Search for the cell housing the specified text and yield its (x, y) center coordinate. 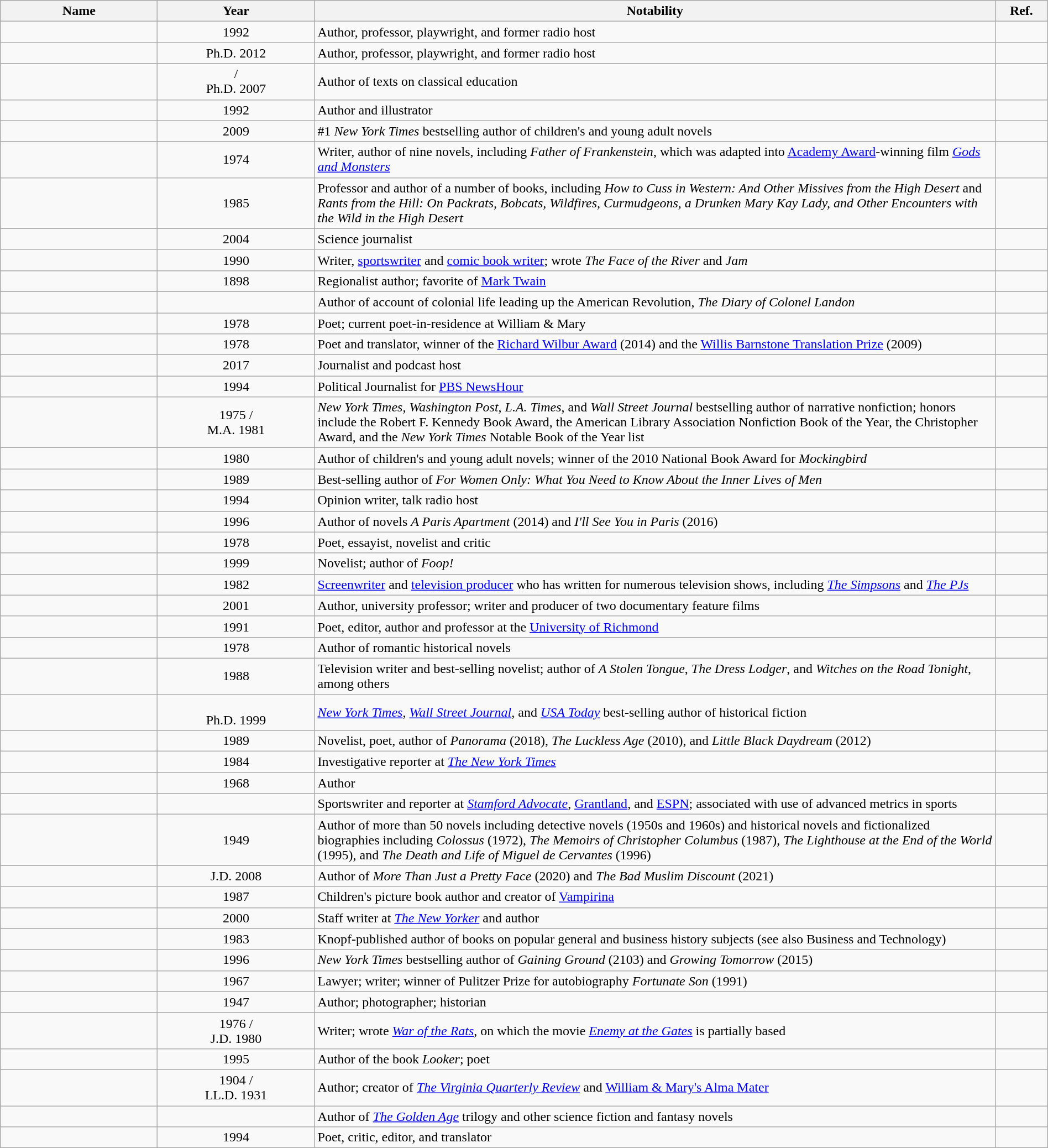
J.D. 2008 (236, 876)
1980 (236, 458)
Ref. (1021, 11)
Author, university professor; writer and producer of two documentary feature films (654, 606)
Author of More Than Just a Pretty Face (2020) and The Bad Muslim Discount (2021) (654, 876)
Author of texts on classical education (654, 82)
Children's picture book author and creator of Vampirina (654, 897)
Regionalist author; favorite of Mark Twain (654, 281)
Television writer and best-selling novelist; author of A Stolen Tongue, The Dress Lodger, and Witches on the Road Tonight, among others (654, 676)
2004 (236, 239)
Poet, essayist, novelist and critic (654, 542)
Staff writer at The New Yorker and author (654, 918)
Author and illustrator (654, 110)
Screenwriter and television producer who has written for numerous television shows, including The Simpsons and The PJs (654, 585)
1990 (236, 260)
1982 (236, 585)
1975 /M.A. 1981 (236, 422)
Author of the book Looker; poet (654, 1059)
#1 New York Times bestselling author of children's and young adult novels (654, 131)
Poet; current poet-in-residence at William & Mary (654, 323)
Opinion writer, talk radio host (654, 500)
2017 (236, 366)
Year (236, 11)
Author of novels A Paris Apartment (2014) and I'll See You in Paris (2016) (654, 521)
2000 (236, 918)
Ph.D. 1999 (236, 712)
1947 (236, 1002)
Knopf-published author of books on popular general and business history subjects (see also Business and Technology) (654, 939)
Author of account of colonial life leading up the American Revolution, The Diary of Colonel Landon (654, 302)
Journalist and podcast host (654, 366)
1991 (236, 627)
1988 (236, 676)
Writer; wrote War of the Rats, on which the movie Enemy at the Gates is partially based (654, 1031)
1968 (236, 783)
Investigative reporter at The New York Times (654, 762)
1984 (236, 762)
2009 (236, 131)
1949 (236, 840)
Author of children's and young adult novels; winner of the 2010 National Book Award for Mockingbird (654, 458)
Novelist; author of Foop! (654, 563)
1967 (236, 981)
Novelist, poet, author of Panorama (2018), The Luckless Age (2010), and Little Black Daydream (2012) (654, 741)
New York Times bestselling author of Gaining Ground (2103) and Growing Tomorrow (2015) (654, 960)
1983 (236, 939)
Author of romantic historical novels (654, 648)
Best-selling author of For Women Only: What You Need to Know About the Inner Lives of Men (654, 479)
Political Journalist for PBS NewsHour (654, 387)
1974 (236, 159)
Ph.D. 2012 (236, 53)
Name (79, 11)
1898 (236, 281)
1904 /LL.D. 1931 (236, 1087)
1985 (236, 203)
Notability (654, 11)
Author (654, 783)
Writer, author of nine novels, including Father of Frankenstein, which was adapted into Academy Award-winning film Gods and Monsters (654, 159)
Author of The Golden Age trilogy and other science fiction and fantasy novels (654, 1116)
Poet, critic, editor, and translator (654, 1137)
Poet, editor, author and professor at the University of Richmond (654, 627)
Science journalist (654, 239)
1995 (236, 1059)
1987 (236, 897)
/ Ph.D. 2007 (236, 82)
2001 (236, 606)
Author; photographer; historian (654, 1002)
Author; creator of The Virginia Quarterly Review and William & Mary's Alma Mater (654, 1087)
Writer, sportswriter and comic book writer; wrote The Face of the River and Jam (654, 260)
1976 /J.D. 1980 (236, 1031)
Poet and translator, winner of the Richard Wilbur Award (2014) and the Willis Barnstone Translation Prize (2009) (654, 345)
1999 (236, 563)
Sportswriter and reporter at Stamford Advocate, Grantland, and ESPN; associated with use of advanced metrics in sports (654, 804)
Lawyer; writer; winner of Pulitzer Prize for autobiography Fortunate Son (1991) (654, 981)
New York Times, Wall Street Journal, and USA Today best-selling author of historical fiction (654, 712)
